Find where the given text appears and provide that cell's center as [X, Y] coordinate. 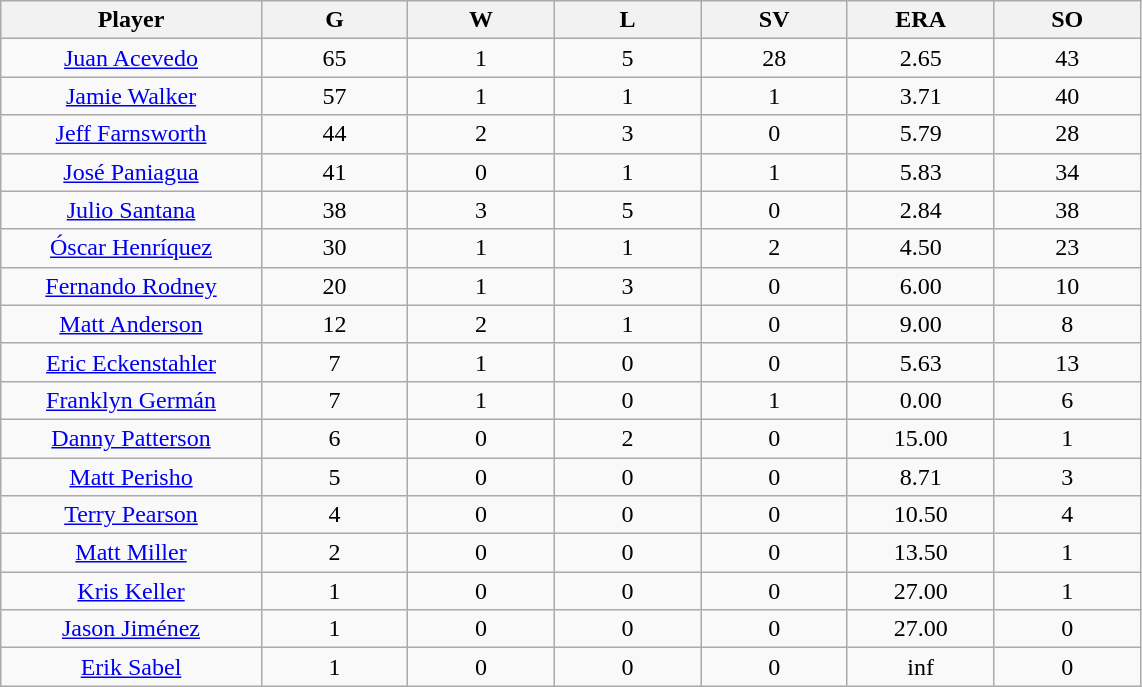
6.00 [920, 286]
9.00 [920, 324]
Matt Miller [132, 553]
Fernando Rodney [132, 286]
8 [1068, 324]
ERA [920, 20]
0.00 [920, 400]
José Paniagua [132, 172]
41 [334, 172]
2.84 [920, 210]
Eric Eckenstahler [132, 362]
Jamie Walker [132, 96]
5.83 [920, 172]
8.71 [920, 477]
34 [1068, 172]
Player [132, 20]
5.79 [920, 134]
65 [334, 58]
10 [1068, 286]
Julio Santana [132, 210]
Matt Perisho [132, 477]
13 [1068, 362]
Kris Keller [132, 591]
Franklyn Germán [132, 400]
44 [334, 134]
Erik Sabel [132, 667]
2.65 [920, 58]
4.50 [920, 248]
20 [334, 286]
13.50 [920, 553]
57 [334, 96]
W [482, 20]
Matt Anderson [132, 324]
SV [774, 20]
5.63 [920, 362]
SO [1068, 20]
15.00 [920, 438]
12 [334, 324]
inf [920, 667]
Jason Jiménez [132, 629]
Jeff Farnsworth [132, 134]
Juan Acevedo [132, 58]
Óscar Henríquez [132, 248]
G [334, 20]
3.71 [920, 96]
40 [1068, 96]
L [628, 20]
Danny Patterson [132, 438]
43 [1068, 58]
10.50 [920, 515]
23 [1068, 248]
30 [334, 248]
Terry Pearson [132, 515]
